Return [X, Y] of the center of cell containing provided text 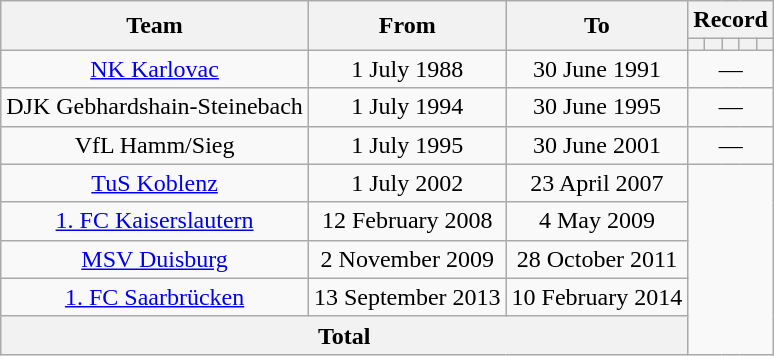
30 June 2001 [597, 145]
Team [155, 26]
12 February 2008 [407, 221]
23 April 2007 [597, 183]
To [597, 26]
1 July 1988 [407, 69]
Total [344, 335]
1 July 1995 [407, 145]
13 September 2013 [407, 297]
30 June 1995 [597, 107]
DJK Gebhardshain-Steinebach [155, 107]
NK Karlovac [155, 69]
VfL Hamm/Sieg [155, 145]
From [407, 26]
TuS Koblenz [155, 183]
10 February 2014 [597, 297]
1 July 1994 [407, 107]
30 June 1991 [597, 69]
1. FC Saarbrücken [155, 297]
2 November 2009 [407, 259]
1. FC Kaiserslautern [155, 221]
1 July 2002 [407, 183]
Record [731, 20]
MSV Duisburg [155, 259]
4 May 2009 [597, 221]
28 October 2011 [597, 259]
